Provide the [X, Y] coordinate of the cell's center where the given text is located.  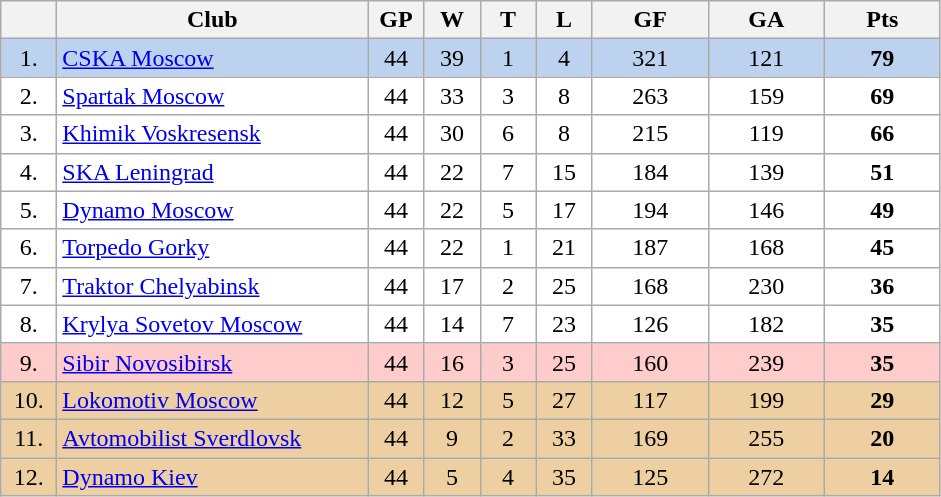
49 [882, 210]
194 [650, 210]
5. [29, 210]
125 [650, 477]
10. [29, 400]
199 [766, 400]
66 [882, 134]
Avtomobilist Sverdlovsk [212, 438]
160 [650, 362]
Spartak Moscow [212, 96]
12. [29, 477]
W [452, 20]
239 [766, 362]
272 [766, 477]
7. [29, 286]
187 [650, 248]
T [508, 20]
9. [29, 362]
Krylya Sovetov Moscow [212, 324]
146 [766, 210]
30 [452, 134]
16 [452, 362]
51 [882, 172]
321 [650, 58]
GF [650, 20]
119 [766, 134]
29 [882, 400]
45 [882, 248]
39 [452, 58]
255 [766, 438]
159 [766, 96]
215 [650, 134]
21 [564, 248]
Sibir Novosibirsk [212, 362]
11. [29, 438]
36 [882, 286]
Dynamo Kiev [212, 477]
GA [766, 20]
27 [564, 400]
4. [29, 172]
3. [29, 134]
126 [650, 324]
CSKA Moscow [212, 58]
L [564, 20]
117 [650, 400]
Dynamo Moscow [212, 210]
169 [650, 438]
6. [29, 248]
GP [396, 20]
15 [564, 172]
23 [564, 324]
Pts [882, 20]
12 [452, 400]
79 [882, 58]
8. [29, 324]
SKA Leningrad [212, 172]
182 [766, 324]
69 [882, 96]
Khimik Voskresensk [212, 134]
9 [452, 438]
184 [650, 172]
Lokomotiv Moscow [212, 400]
Traktor Chelyabinsk [212, 286]
263 [650, 96]
1. [29, 58]
Club [212, 20]
Torpedo Gorky [212, 248]
230 [766, 286]
20 [882, 438]
6 [508, 134]
121 [766, 58]
139 [766, 172]
2. [29, 96]
